Find where the given text appears and provide that cell's center as [X, Y] coordinate. 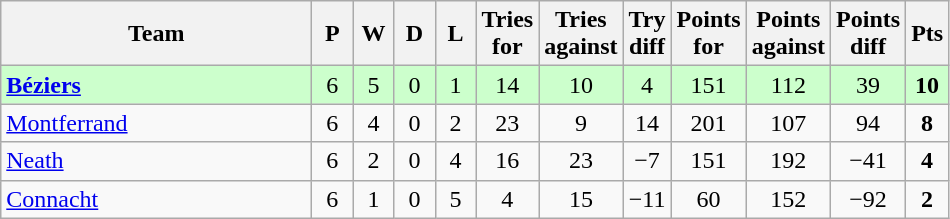
Neath [156, 161]
W [374, 34]
201 [708, 123]
Pts [928, 34]
−7 [647, 161]
Team [156, 34]
−11 [647, 199]
Connacht [156, 199]
Try diff [647, 34]
−92 [868, 199]
152 [788, 199]
Points for [708, 34]
D [414, 34]
9 [581, 123]
94 [868, 123]
16 [508, 161]
Montferrand [156, 123]
8 [928, 123]
Béziers [156, 85]
15 [581, 199]
192 [788, 161]
Tries against [581, 34]
112 [788, 85]
39 [868, 85]
Points diff [868, 34]
P [332, 34]
107 [788, 123]
L [456, 34]
Points against [788, 34]
60 [708, 199]
Tries for [508, 34]
−41 [868, 161]
